Output the [x, y] coordinate of the center of the cell containing the given text.  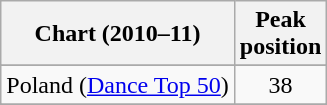
Poland (Dance Top 50) [118, 85]
Peakposition [280, 34]
Chart (2010–11) [118, 34]
38 [280, 85]
